Determine the [X, Y] coordinate at the center of the cell enclosing the given text.  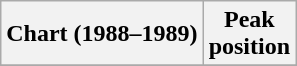
Chart (1988–1989) [102, 34]
Peakposition [249, 34]
